Search for the cell housing the specified text and yield its [x, y] center coordinate. 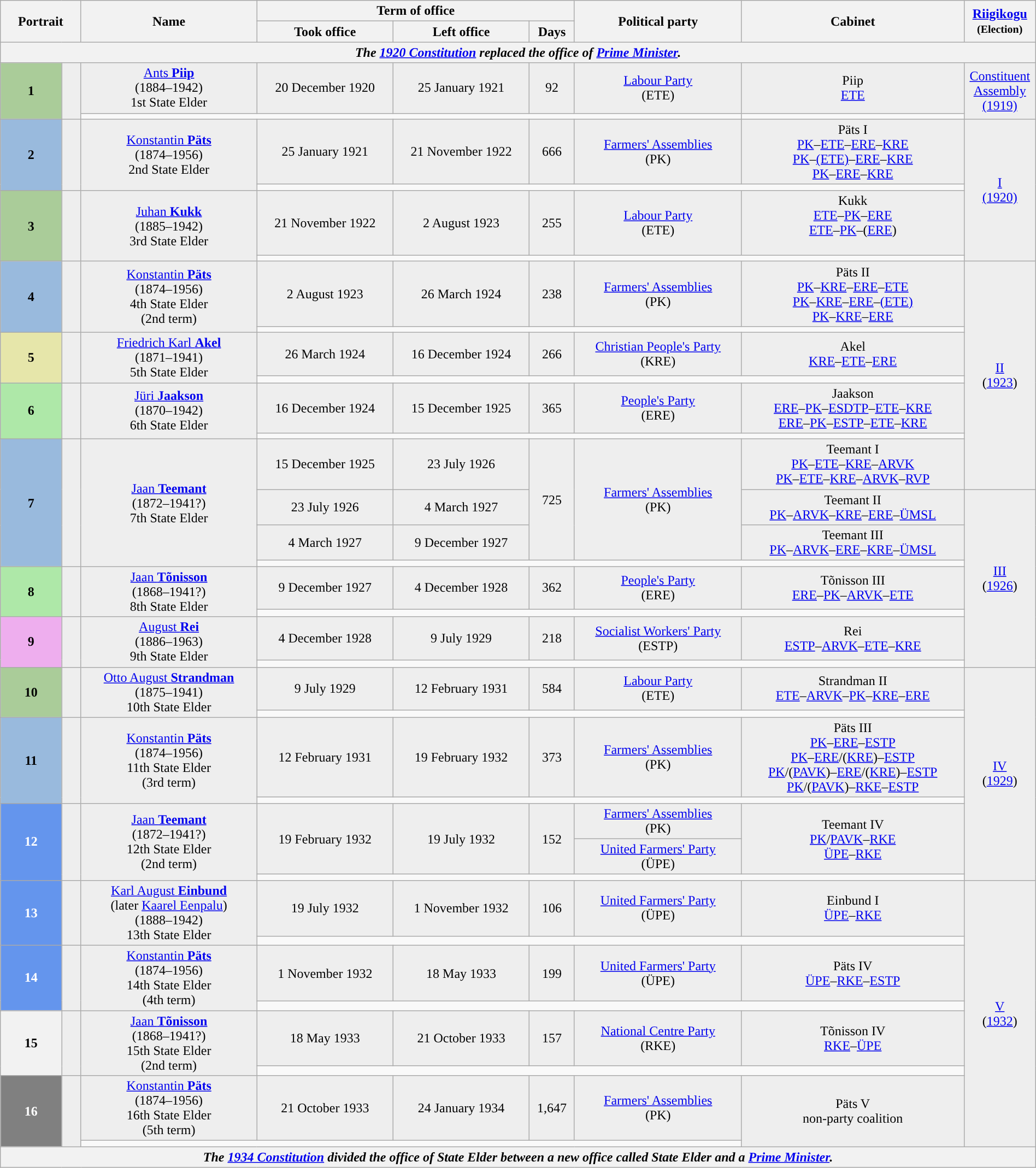
1 [31, 91]
Konstantin Päts(1874–1956)4th State Elder(2nd term) [169, 297]
16 [31, 1111]
Took office [325, 32]
8 [31, 592]
Portrait [40, 21]
365 [552, 408]
Jaan Tõnisson(1868–1941?)15th State Elder(2nd term) [169, 1043]
Teemant IPK–ETE–KRE–ARVKPK–ETE–KRE–ARVK–RVP [852, 464]
Päts IIPK–KRE–ERE–ETEPK–KRE–ERE–(ETE)PK–KRE–ERE [852, 294]
Term of office [415, 11]
Teemant IIIPK–ARVK–ERE–KRE–ÜMSL [852, 543]
106 [552, 908]
KukkETE–PK–EREETE–PK–(ERE) [852, 223]
Strandman IIETE–ARVK–PK–KRE–ERE [852, 688]
IV(1929) [1000, 774]
Ants Piip(1884–1942)1st State Elder [169, 88]
Konstantin Päts(1874–1956)11th State Elder(3rd term) [169, 760]
666 [552, 152]
4 [31, 297]
National Centre Party(RKE) [658, 1039]
Päts IVÜPE–RKE–ESTP [852, 973]
6 [31, 411]
Name [169, 21]
Socialist Workers' Party(ESTP) [658, 638]
Jaan Teemant(1872–1941?)12th State Elder(2nd term) [169, 841]
The 1920 Constitution replaced the office of Prime Minister. [518, 52]
III (1926) [1000, 578]
2 [31, 155]
August Rei(1886–1963)9th State Elder [169, 642]
152 [552, 839]
Friedrich Karl Akel(1871–1941)5th State Elder [169, 357]
1,647 [552, 1108]
7 [31, 503]
15 [31, 1043]
Karl August Einbund(later Kaarel Eenpalu)(1888–1942)13th State Elder [169, 912]
Teemant IIPK–ARVK–KRE–ERE–ÜMSL [852, 507]
Tõnisson IVRKE–ÜPE [852, 1039]
13 [31, 912]
157 [552, 1039]
3 [31, 226]
II(1923) [1000, 375]
5 [31, 357]
Jaan Teemant(1872–1941?)7th State Elder [169, 503]
I(1920) [1000, 190]
The 1934 Constitution divided the office of State Elder between a new office called State Elder and a Prime Minister. [518, 1157]
11 [31, 760]
20 December 1920 [325, 88]
Days [552, 32]
Christian People's Party(KRE) [658, 354]
Konstantin Päts(1874–1956)14th State Elder(4th term) [169, 978]
JaaksonERE–PK–ESDTP–ETE–KREERE–PK–ESTP–ETE–KRE [852, 408]
Riigikogu(Election) [1000, 21]
PiipETE [852, 88]
373 [552, 757]
199 [552, 973]
Konstantin Päts(1874–1956)16th State Elder(5th term) [169, 1108]
266 [552, 354]
Päts Vnon-party coalition [852, 1111]
Political party [658, 21]
V(1932) [1000, 1013]
Päts IPK–ETE–ERE–KREPK–(ETE)–ERE–KREPK–ERE–KRE [852, 152]
584 [552, 688]
Cabinet [852, 21]
255 [552, 223]
Päts IIIPK–ERE–ESTPPK–ERE/(KRE)–ESTPPK/(PAVK)–ERE/(KRE)–ESTPPK/(PAVK)–RKE–ESTP [852, 757]
218 [552, 638]
Juhan Kukk(1885–1942)3rd State Elder [169, 226]
Tõnisson IIIERE–PK–ARVK–ETE [852, 588]
ConstituentAssembly(1919) [1000, 91]
92 [552, 88]
Konstantin Päts(1874–1956)2nd State Elder [169, 155]
14 [31, 978]
ReiESTP–ARVK–ETE–KRE [852, 638]
Jüri Jaakson(1870–1942)6th State Elder [169, 411]
Jaan Tõnisson(1868–1941?)8th State Elder [169, 592]
238 [552, 294]
10 [31, 692]
9 [31, 642]
AkelKRE–ETE–ERE [852, 354]
Einbund IÜPE–RKE [852, 908]
24 January 1934 [461, 1108]
362 [552, 588]
Otto August Strandman(1875–1941)10th State Elder [169, 692]
Teemant IVPK/PAVK–RKEÜPE–RKE [852, 839]
725 [552, 500]
Left office [461, 32]
12 [31, 841]
